Scan for the cell matching the given text and deliver its [X, Y] coordinate at center. 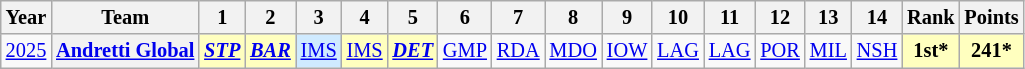
Andretti Global [125, 51]
IOW [627, 51]
STP [222, 51]
RDA [518, 51]
14 [877, 17]
Team [125, 17]
1 [222, 17]
2 [270, 17]
1st* [930, 51]
241* [991, 51]
3 [319, 17]
Rank [930, 17]
DET [413, 51]
10 [678, 17]
Points [991, 17]
NSH [877, 51]
MDO [574, 51]
Year [26, 17]
5 [413, 17]
6 [465, 17]
12 [780, 17]
MIL [828, 51]
7 [518, 17]
BAR [270, 51]
4 [365, 17]
POR [780, 51]
13 [828, 17]
2025 [26, 51]
GMP [465, 51]
8 [574, 17]
9 [627, 17]
11 [730, 17]
